Pinpoint the cell where the given text exists, returning its [x, y] midpoint coordinate. 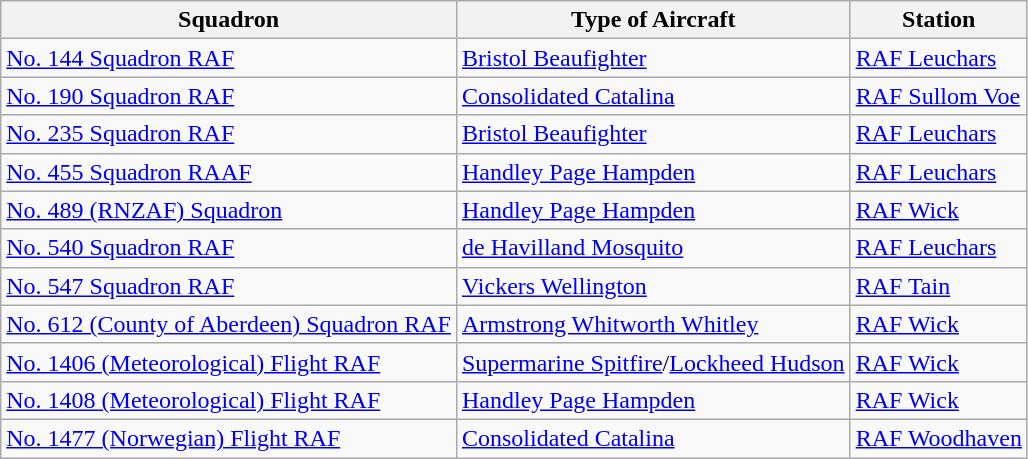
No. 1406 (Meteorological) Flight RAF [229, 362]
RAF Sullom Voe [938, 96]
Vickers Wellington [653, 286]
No. 612 (County of Aberdeen) Squadron RAF [229, 324]
Armstrong Whitworth Whitley [653, 324]
Type of Aircraft [653, 20]
No. 1408 (Meteorological) Flight RAF [229, 400]
Supermarine Spitfire/Lockheed Hudson [653, 362]
de Havilland Mosquito [653, 248]
RAF Woodhaven [938, 438]
Station [938, 20]
No. 190 Squadron RAF [229, 96]
No. 540 Squadron RAF [229, 248]
No. 144 Squadron RAF [229, 58]
No. 1477 (Norwegian) Flight RAF [229, 438]
No. 455 Squadron RAAF [229, 172]
No. 235 Squadron RAF [229, 134]
RAF Tain [938, 286]
Squadron [229, 20]
No. 489 (RNZAF) Squadron [229, 210]
No. 547 Squadron RAF [229, 286]
